Provide the [X, Y] coordinate of the cell's center where the given text is located.  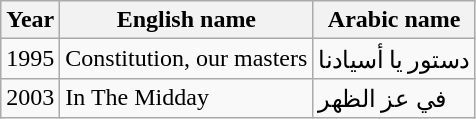
دستور يا أسيادنا [394, 59]
1995 [30, 59]
Arabic name [394, 20]
2003 [30, 98]
Year [30, 20]
في عز الظهر [394, 98]
In The Midday [186, 98]
English name [186, 20]
Constitution, our masters [186, 59]
